Scan for the cell matching the given text and deliver its [X, Y] coordinate at center. 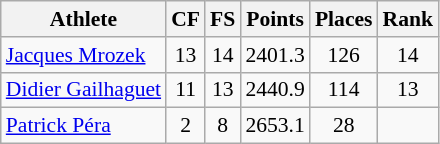
Points [274, 19]
CF [186, 19]
126 [344, 55]
28 [344, 126]
2440.9 [274, 90]
Patrick Péra [84, 126]
2653.1 [274, 126]
Jacques Mrozek [84, 55]
114 [344, 90]
8 [222, 126]
Athlete [84, 19]
FS [222, 19]
Didier Gailhaguet [84, 90]
2 [186, 126]
11 [186, 90]
Places [344, 19]
2401.3 [274, 55]
Rank [408, 19]
